From the cell containing the given text, extract its center point as [x, y] coordinate. 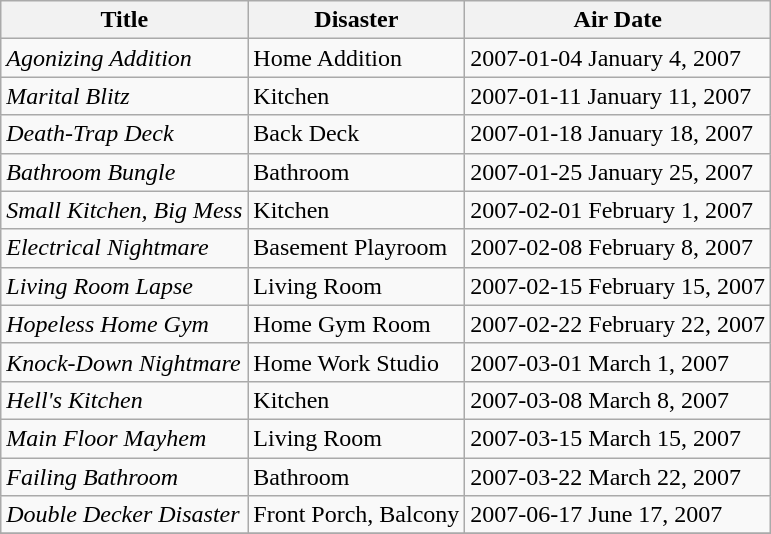
Hopeless Home Gym [124, 324]
Air Date [618, 20]
Main Floor Mayhem [124, 438]
2007-02-22 February 22, 2007 [618, 324]
2007-03-22 March 22, 2007 [618, 477]
Small Kitchen, Big Mess [124, 210]
Back Deck [356, 134]
Home Addition [356, 58]
Bathroom Bungle [124, 172]
Failing Bathroom [124, 477]
2007-01-04 January 4, 2007 [618, 58]
2007-01-18 January 18, 2007 [618, 134]
2007-02-08 February 8, 2007 [618, 248]
2007-01-25 January 25, 2007 [618, 172]
Home Gym Room [356, 324]
2007-01-11 January 11, 2007 [618, 96]
Electrical Nightmare [124, 248]
Home Work Studio [356, 362]
2007-06-17 June 17, 2007 [618, 515]
Knock-Down Nightmare [124, 362]
Marital Blitz [124, 96]
Title [124, 20]
2007-02-01 February 1, 2007 [618, 210]
Agonizing Addition [124, 58]
Death-Trap Deck [124, 134]
2007-03-01 March 1, 2007 [618, 362]
2007-03-08 March 8, 2007 [618, 400]
2007-02-15 February 15, 2007 [618, 286]
Basement Playroom [356, 248]
Front Porch, Balcony [356, 515]
Hell's Kitchen [124, 400]
2007-03-15 March 15, 2007 [618, 438]
Double Decker Disaster [124, 515]
Living Room Lapse [124, 286]
Disaster [356, 20]
